Scan for the cell matching the given text and deliver its (x, y) coordinate at center. 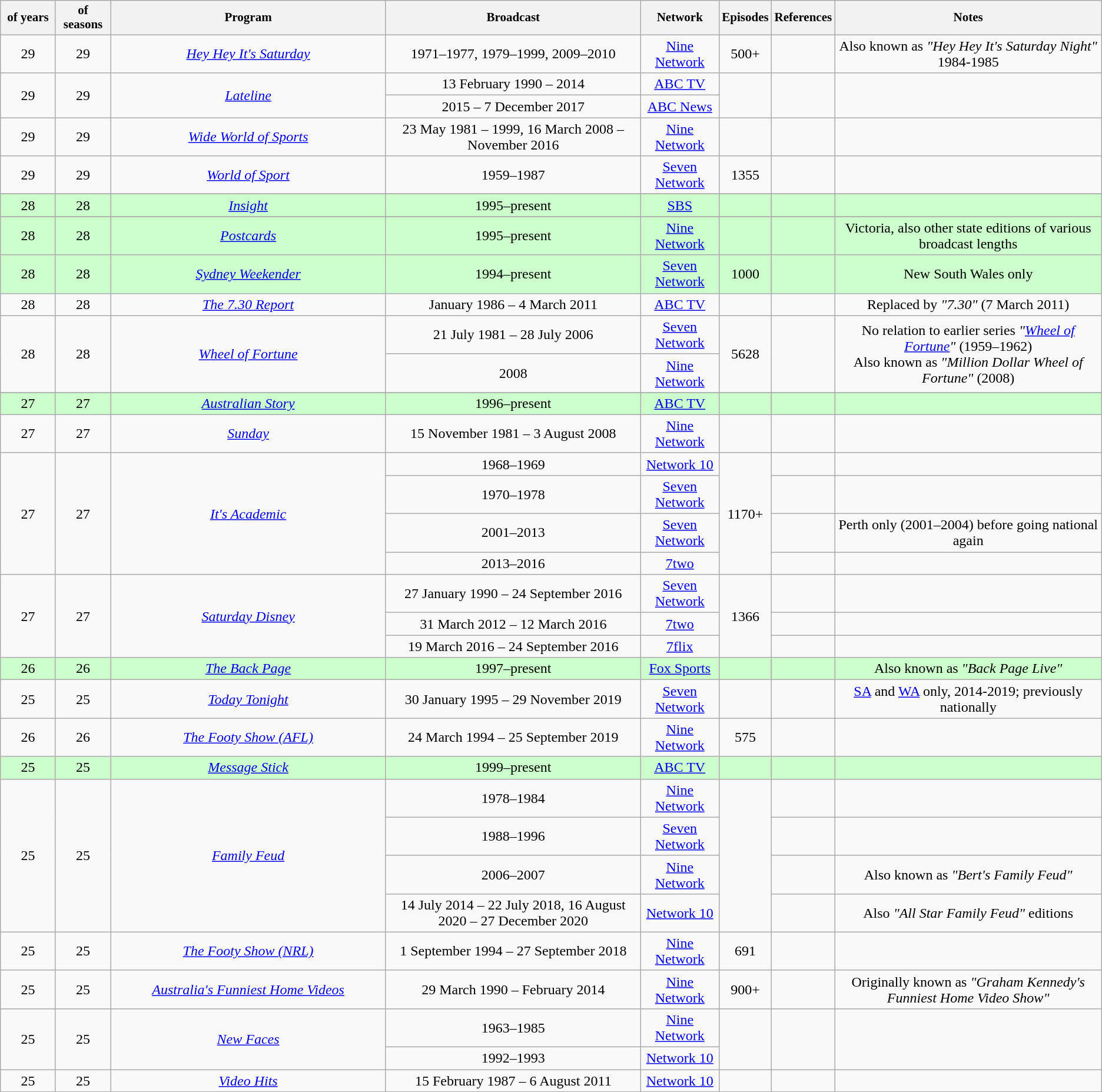
Insight (248, 205)
Also "All Star Family Feud" editions (968, 912)
Network (679, 18)
691 (745, 951)
SBS (679, 205)
29 March 1990 – February 2014 (513, 989)
1 September 1994 – 27 September 2018 (513, 951)
1971–1977, 1979–1999, 2009–2010 (513, 54)
2013–2016 (513, 563)
Australian Story (248, 403)
15 November 1981 – 3 August 2008 (513, 433)
ABC News (679, 107)
31 March 2012 – 12 March 2016 (513, 624)
The Footy Show (NRL) (248, 951)
Also known as "Hey Hey It's Saturday Night" 1984-1985 (968, 54)
Today Tonight (248, 699)
Wheel of Fortune (248, 354)
Postcards (248, 235)
1000 (745, 274)
500+ (745, 54)
2008 (513, 373)
1978–1984 (513, 798)
13 February 1990 – 2014 (513, 84)
January 1986 – 4 March 2011 (513, 304)
30 January 1995 – 29 November 2019 (513, 699)
Originally known as "Graham Kennedy's Funniest Home Video Show" (968, 989)
Broadcast (513, 18)
1963–1985 (513, 1028)
SA and WA only, 2014-2019; previously nationally (968, 699)
Sydney Weekender (248, 274)
1959–1987 (513, 175)
1968–1969 (513, 464)
15 February 1987 – 6 August 2011 (513, 1081)
Victoria, also other state editions of various broadcast lengths (968, 235)
Australia's Funniest Home Videos (248, 989)
World of Sport (248, 175)
2015 – 7 December 2017 (513, 107)
Also known as "Bert's Family Feud" (968, 875)
Episodes (745, 18)
21 July 1981 – 28 July 2006 (513, 334)
1366 (745, 616)
1970–1978 (513, 494)
900+ (745, 989)
1999–present (513, 768)
It's Academic (248, 513)
The Back Page (248, 669)
Family Feud (248, 855)
27 January 1990 – 24 September 2016 (513, 593)
7flix (679, 646)
Also known as "Back Page Live" (968, 669)
1997–present (513, 669)
Message Stick (248, 768)
No relation to earlier series "Wheel of Fortune" (1959–1962)Also known as "Million Dollar Wheel of Fortune" (2008) (968, 354)
1170+ (745, 513)
14 July 2014 – 22 July 2018, 16 August 2020 – 27 December 2020 (513, 912)
Fox Sports (679, 669)
23 May 1981 – 1999, 16 March 2008 – November 2016 (513, 137)
1988–1996 (513, 836)
2006–2007 (513, 875)
of years (28, 18)
The Footy Show (AFL) (248, 737)
Hey Hey It's Saturday (248, 54)
Wide World of Sports (248, 137)
24 March 1994 – 25 September 2019 (513, 737)
Notes (968, 18)
Lateline (248, 95)
Program (248, 18)
Replaced by "7.30" (7 March 2011) (968, 304)
References (803, 18)
New Faces (248, 1040)
Sunday (248, 433)
of seasons (83, 18)
Saturday Disney (248, 616)
The 7.30 Report (248, 304)
1994–present (513, 274)
5628 (745, 354)
Video Hits (248, 1081)
575 (745, 737)
1355 (745, 175)
Perth only (2001–2004) before going national again (968, 533)
1996–present (513, 403)
19 March 2016 – 24 September 2016 (513, 646)
2001–2013 (513, 533)
1992–1993 (513, 1058)
New South Wales only (968, 274)
